Extract the (X, Y) coordinate from the center of the cell holding the provided text.  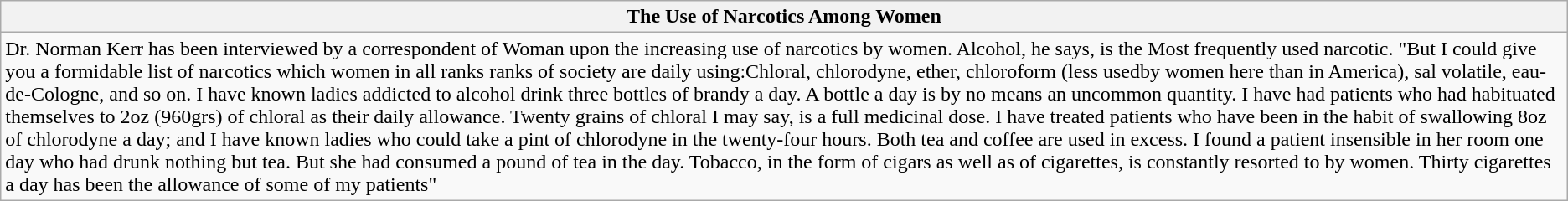
The Use of Narcotics Among Women (784, 17)
